Return (x, y) of the center of cell containing provided text 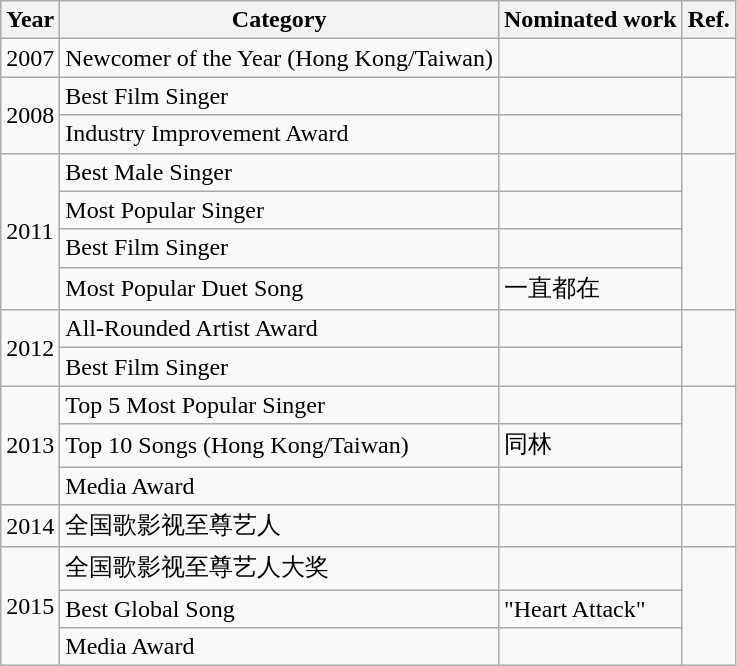
2008 (30, 115)
2011 (30, 232)
2012 (30, 348)
同林 (590, 446)
2013 (30, 446)
Top 5 Most Popular Singer (280, 405)
Most Popular Singer (280, 210)
Best Male Singer (280, 172)
Nominated work (590, 20)
Industry Improvement Award (280, 134)
Newcomer of the Year (Hong Kong/Taiwan) (280, 58)
2014 (30, 526)
Category (280, 20)
Year (30, 20)
2007 (30, 58)
"Heart Attack" (590, 609)
全国歌影视至尊艺人 (280, 526)
Most Popular Duet Song (280, 288)
一直都在 (590, 288)
Ref. (708, 20)
Best Global Song (280, 609)
Top 10 Songs (Hong Kong/Taiwan) (280, 446)
2015 (30, 606)
All-Rounded Artist Award (280, 329)
全国歌影视至尊艺人大奖 (280, 568)
